For the text-containing cell, return its midpoint in [X, Y] coordinate format. 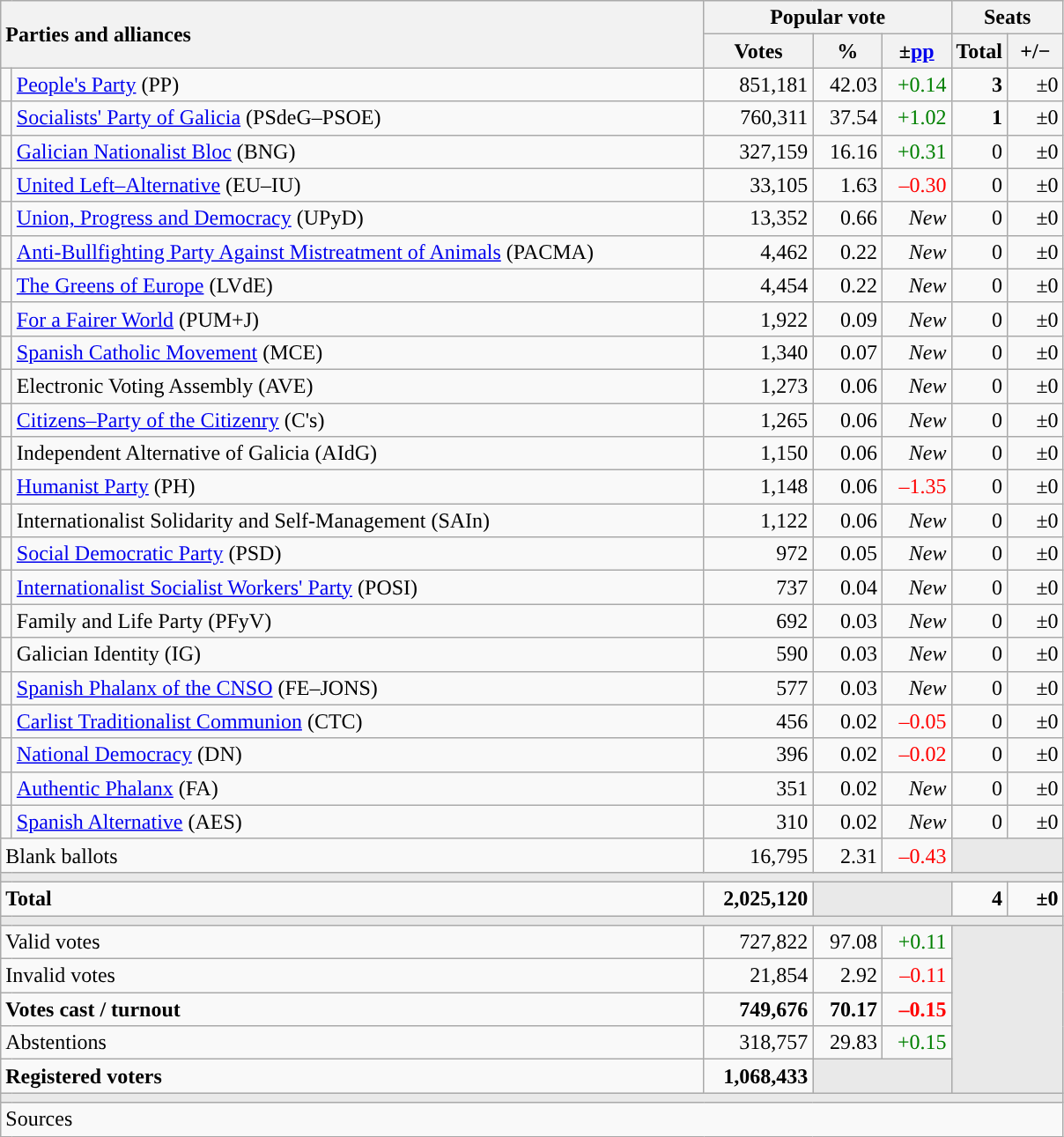
396 [758, 755]
Electronic Voting Assembly (AVE) [358, 386]
Anti-Bullfighting Party Against Mistreatment of Animals (PACMA) [358, 252]
1.63 [847, 185]
Sources [532, 1119]
590 [758, 654]
+0.15 [916, 1043]
–0.43 [916, 855]
1,265 [758, 420]
Citizens–Party of the Citizenry (C's) [358, 420]
Humanist Party (PH) [358, 487]
4,462 [758, 252]
Union, Progress and Democracy (UPyD) [358, 218]
Family and Life Party (PFyV) [358, 621]
0.04 [847, 587]
2.31 [847, 855]
+0.11 [916, 942]
456 [758, 721]
4,454 [758, 285]
0.09 [847, 319]
4 [979, 898]
Votes [758, 51]
760,311 [758, 118]
Spanish Catholic Movement (MCE) [358, 352]
1,068,433 [758, 1076]
351 [758, 788]
42.03 [847, 85]
–0.02 [916, 755]
1,150 [758, 454]
–1.35 [916, 487]
577 [758, 688]
0.66 [847, 218]
Social Democratic Party (PSD) [358, 554]
16,795 [758, 855]
+1.02 [916, 118]
1,922 [758, 319]
Abstentions [352, 1043]
727,822 [758, 942]
0.05 [847, 554]
Blank ballots [352, 855]
851,181 [758, 85]
Galician Nationalist Bloc (BNG) [358, 151]
29.83 [847, 1043]
Independent Alternative of Galicia (AIdG) [358, 454]
±pp [916, 51]
Spanish Phalanx of the CNSO (FE–JONS) [358, 688]
Internationalist Solidarity and Self-Management (SAIn) [358, 521]
3 [979, 85]
United Left–Alternative (EU–IU) [358, 185]
Carlist Traditionalist Communion (CTC) [358, 721]
Parties and alliances [352, 34]
For a Fairer World (PUM+J) [358, 319]
–0.05 [916, 721]
692 [758, 621]
Authentic Phalanx (FA) [358, 788]
1,122 [758, 521]
1,273 [758, 386]
1 [979, 118]
Popular vote [828, 18]
Invalid votes [352, 976]
33,105 [758, 185]
327,159 [758, 151]
2.92 [847, 976]
–0.30 [916, 185]
21,854 [758, 976]
National Democracy (DN) [358, 755]
Spanish Alternative (AES) [358, 822]
% [847, 51]
Valid votes [352, 942]
+0.14 [916, 85]
1,340 [758, 352]
The Greens of Europe (LVdE) [358, 285]
749,676 [758, 1009]
Galician Identity (IG) [358, 654]
+/− [1036, 51]
318,757 [758, 1043]
2,025,120 [758, 898]
70.17 [847, 1009]
310 [758, 822]
97.08 [847, 942]
+0.31 [916, 151]
972 [758, 554]
–0.11 [916, 976]
Registered voters [352, 1076]
37.54 [847, 118]
–0.15 [916, 1009]
1,148 [758, 487]
737 [758, 587]
People's Party (PP) [358, 85]
Internationalist Socialist Workers' Party (POSI) [358, 587]
Votes cast / turnout [352, 1009]
Seats [1008, 18]
13,352 [758, 218]
16.16 [847, 151]
0.07 [847, 352]
Socialists' Party of Galicia (PSdeG–PSOE) [358, 118]
